Locate the cell with the specified text and output its (X, Y) center coordinate. 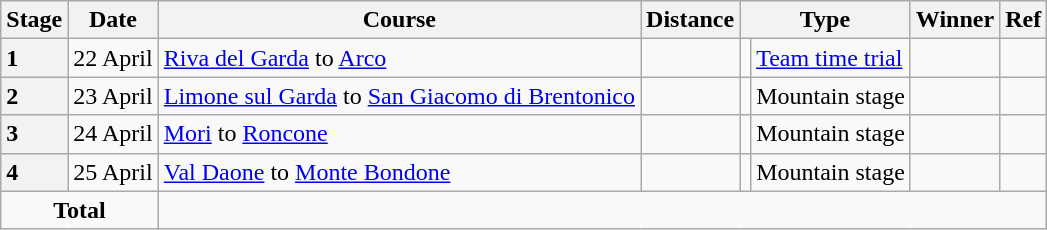
Distance (690, 20)
25 April (113, 172)
Total (80, 210)
Type (826, 20)
Limone sul Garda to San Giacomo di Brentonico (399, 96)
4 (34, 172)
Riva del Garda to Arco (399, 58)
Mori to Roncone (399, 134)
24 April (113, 134)
Date (113, 20)
1 (34, 58)
Course (399, 20)
3 (34, 134)
Winner (954, 20)
2 (34, 96)
22 April (113, 58)
Team time trial (831, 58)
Stage (34, 20)
Ref (1024, 20)
23 April (113, 96)
Val Daone to Monte Bondone (399, 172)
